For the text-containing cell, return its midpoint in (X, Y) coordinate format. 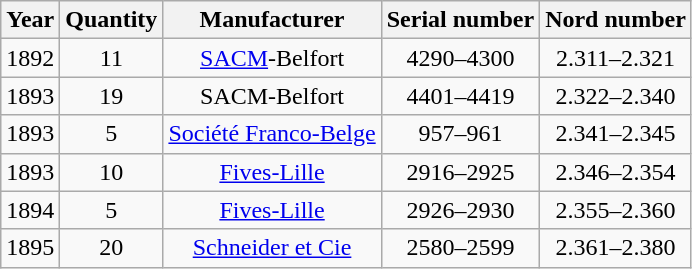
2580–2599 (460, 248)
Nord number (616, 20)
957–961 (460, 134)
2.346–2.354 (616, 172)
2.355–2.360 (616, 210)
Serial number (460, 20)
2926–2930 (460, 210)
Société Franco-Belge (272, 134)
4401–4419 (460, 96)
4290–4300 (460, 58)
Schneider et Cie (272, 248)
Quantity (112, 20)
1894 (30, 210)
2.341–2.345 (616, 134)
10 (112, 172)
2.311–2.321 (616, 58)
1895 (30, 248)
2916–2925 (460, 172)
11 (112, 58)
19 (112, 96)
1892 (30, 58)
Year (30, 20)
Manufacturer (272, 20)
2.322–2.340 (616, 96)
20 (112, 248)
2.361–2.380 (616, 248)
